Provide the (X, Y) coordinate of the cell's center where the given text is located.  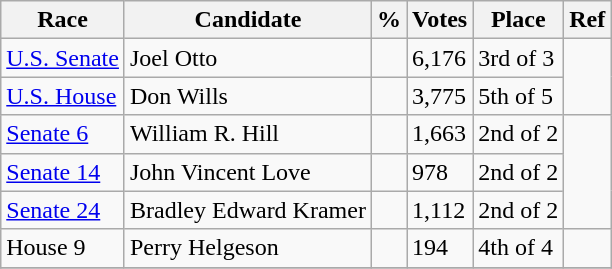
Race (63, 20)
4th of 4 (518, 248)
1,112 (439, 210)
6,176 (439, 58)
% (388, 20)
Joel Otto (248, 58)
Don Wills (248, 96)
3,775 (439, 96)
1,663 (439, 134)
Votes (439, 20)
U.S. House (63, 96)
978 (439, 172)
John Vincent Love (248, 172)
House 9 (63, 248)
Place (518, 20)
Senate 14 (63, 172)
U.S. Senate (63, 58)
Bradley Edward Kramer (248, 210)
Senate 6 (63, 134)
Ref (588, 20)
5th of 5 (518, 96)
194 (439, 248)
3rd of 3 (518, 58)
Senate 24 (63, 210)
William R. Hill (248, 134)
Candidate (248, 20)
Perry Helgeson (248, 248)
